Provide the (X, Y) coordinate of the cell's center where the given text is located.  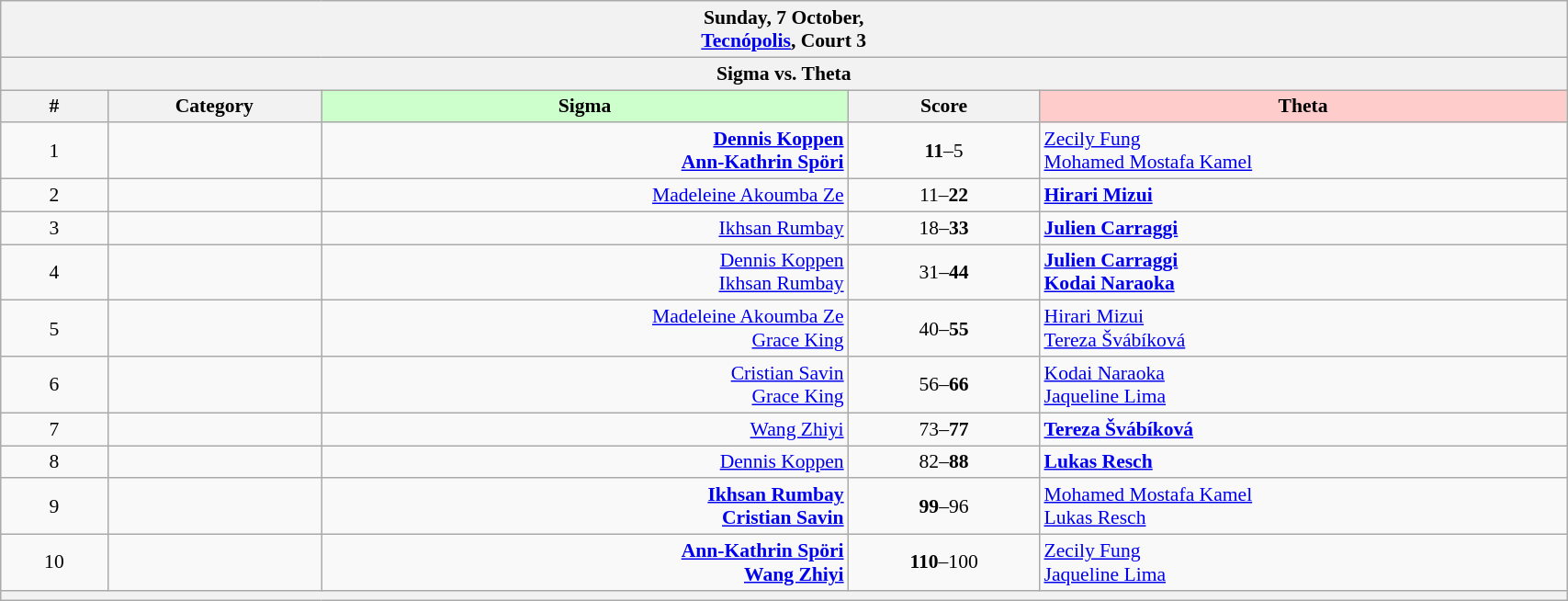
11–22 (944, 196)
Ann-Kathrin Spöri Wang Zhiyi (585, 562)
Wang Zhiyi (585, 429)
11–5 (944, 151)
Lukas Resch (1303, 462)
Zecily Fung Jaqueline Lima (1303, 562)
# (54, 107)
31–44 (944, 272)
Sunday, 7 October, Tecnópolis, Court 3 (784, 29)
Ikhsan Rumbay Cristian Savin (585, 507)
Julien Carraggi Kodai Naraoka (1303, 272)
7 (54, 429)
Kodai Naraoka Jaqueline Lima (1303, 384)
Sigma vs. Theta (784, 74)
56–66 (944, 384)
1 (54, 151)
Hirari Mizui (1303, 196)
8 (54, 462)
3 (54, 228)
Sigma (585, 107)
Cristian Savin Grace King (585, 384)
6 (54, 384)
Julien Carraggi (1303, 228)
Hirari Mizui Tereza Švábíková (1303, 329)
Ikhsan Rumbay (585, 228)
18–33 (944, 228)
Category (215, 107)
40–55 (944, 329)
2 (54, 196)
Theta (1303, 107)
Madeleine Akoumba Ze (585, 196)
Score (944, 107)
Madeleine Akoumba Ze Grace King (585, 329)
Dennis Koppen Ann-Kathrin Spöri (585, 151)
Mohamed Mostafa Kamel Lukas Resch (1303, 507)
9 (54, 507)
73–77 (944, 429)
99–96 (944, 507)
110–100 (944, 562)
82–88 (944, 462)
Dennis Koppen Ikhsan Rumbay (585, 272)
Dennis Koppen (585, 462)
4 (54, 272)
Zecily Fung Mohamed Mostafa Kamel (1303, 151)
Tereza Švábíková (1303, 429)
10 (54, 562)
5 (54, 329)
